Detect which cell encompasses the target text, then output its [x, y] center coordinate. 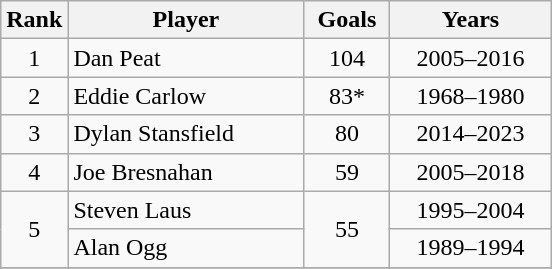
Eddie Carlow [186, 96]
2 [34, 96]
Goals [347, 20]
1 [34, 58]
55 [347, 229]
Rank [34, 20]
Joe Bresnahan [186, 172]
59 [347, 172]
1968–1980 [470, 96]
5 [34, 229]
83* [347, 96]
Dan Peat [186, 58]
4 [34, 172]
Dylan Stansfield [186, 134]
Alan Ogg [186, 248]
80 [347, 134]
1995–2004 [470, 210]
Steven Laus [186, 210]
2005–2016 [470, 58]
1989–1994 [470, 248]
2014–2023 [470, 134]
Player [186, 20]
Years [470, 20]
3 [34, 134]
104 [347, 58]
2005–2018 [470, 172]
